Capture the cell that displays the provided text and extract its (x, y) central coordinate. 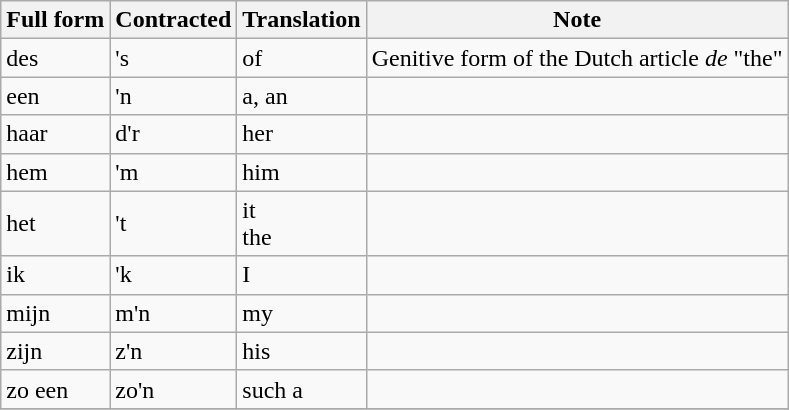
Translation (302, 20)
m'n (174, 313)
my (302, 313)
't (174, 224)
Genitive form of the Dutch article de "the" (577, 58)
such a (302, 389)
zijn (56, 351)
haar (56, 134)
's (174, 58)
het (56, 224)
of (302, 58)
'm (174, 172)
Full form (56, 20)
her (302, 134)
hem (56, 172)
'n (174, 96)
Note (577, 20)
ik (56, 275)
mijn (56, 313)
een (56, 96)
a, an (302, 96)
'k (174, 275)
his (302, 351)
d'r (174, 134)
Contracted (174, 20)
des (56, 58)
zo'n (174, 389)
z'n (174, 351)
it the (302, 224)
I (302, 275)
zo een (56, 389)
him (302, 172)
